Scan for the cell matching the given text and deliver its [X, Y] coordinate at center. 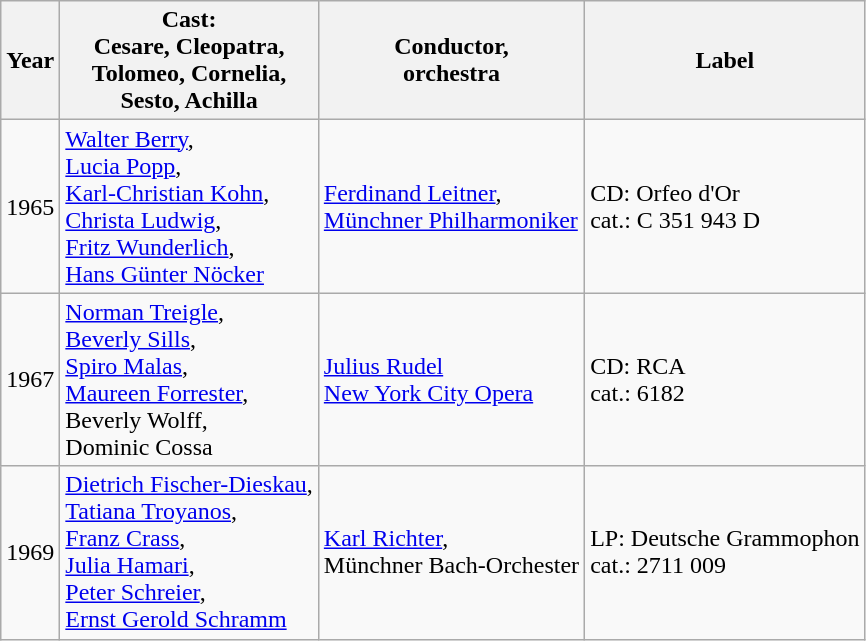
1969 [30, 552]
CD: RCAcat.: 6182 [725, 380]
Dietrich Fischer-Dieskau,Tatiana Troyanos,Franz Crass,Julia Hamari,Peter Schreier,Ernst Gerold Schramm [190, 552]
Ferdinand Leitner,Münchner Philharmoniker [451, 206]
Karl Richter,Münchner Bach-Orchester [451, 552]
Norman Treigle,Beverly Sills,Spiro Malas,Maureen Forrester,Beverly Wolff,Dominic Cossa [190, 380]
Julius RudelNew York City Opera [451, 380]
Walter Berry,Lucia Popp,Karl-Christian Kohn,Christa Ludwig,Fritz Wunderlich,Hans Günter Nöcker [190, 206]
LP: Deutsche Grammophoncat.: 2711 009 [725, 552]
CD: Orfeo d'Orcat.: C 351 943 D [725, 206]
Year [30, 60]
Conductor,orchestra [451, 60]
1965 [30, 206]
1967 [30, 380]
Cast:Cesare, Cleopatra,Tolomeo, Cornelia,Sesto, Achilla [190, 60]
Label [725, 60]
